Output the (X, Y) coordinate of the center of the cell containing the given text.  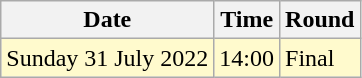
Time (247, 20)
Round (320, 20)
Date (108, 20)
Sunday 31 July 2022 (108, 58)
14:00 (247, 58)
Final (320, 58)
